Determine the [x, y] coordinate at the center of the cell enclosing the given text.  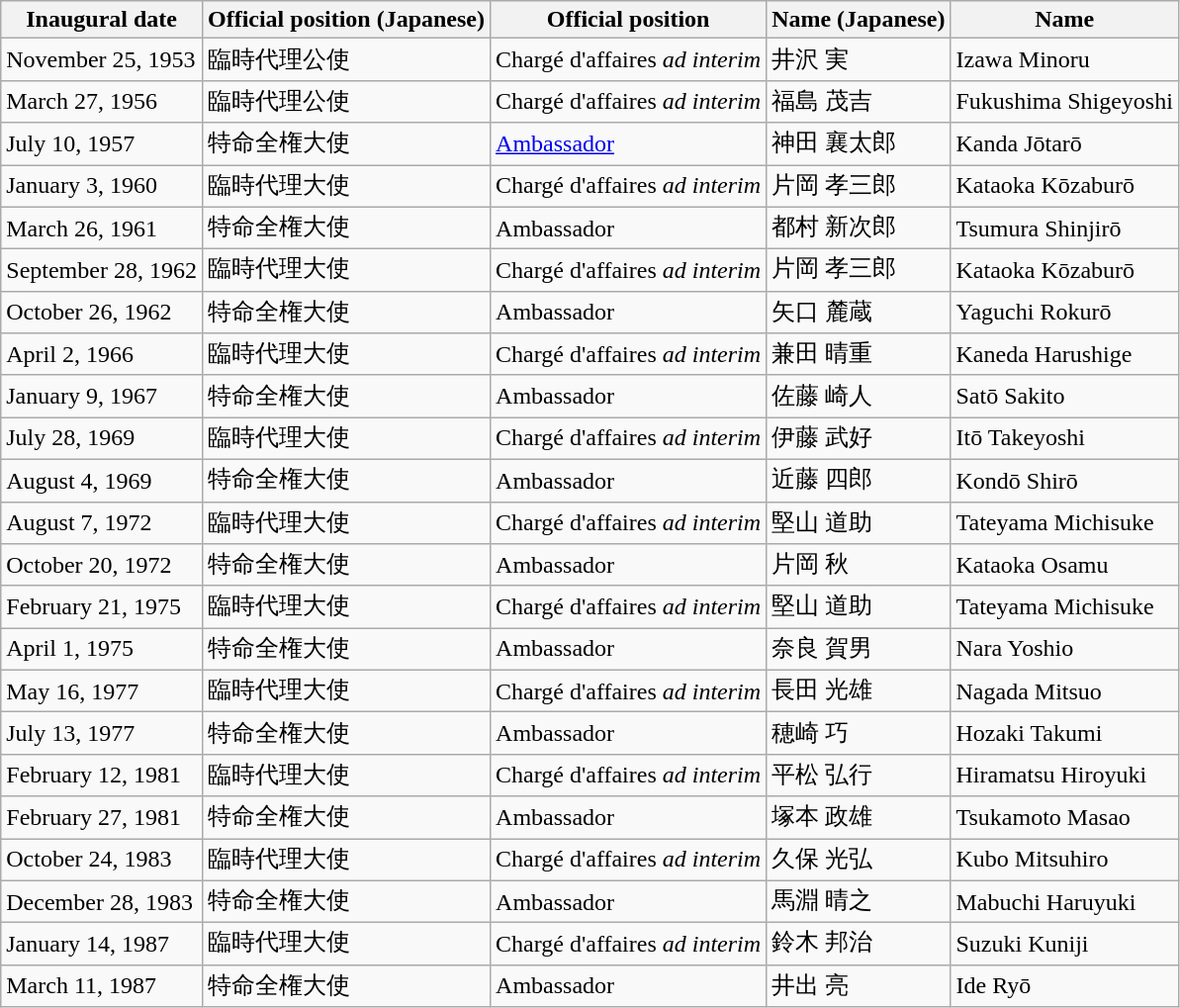
October 20, 1972 [102, 566]
February 27, 1981 [102, 817]
伊藤 武好 [859, 439]
Official position (Japanese) [346, 20]
平松 弘行 [859, 776]
Satō Sakito [1064, 396]
October 26, 1962 [102, 313]
January 9, 1967 [102, 396]
Kondō Shirō [1064, 481]
長田 光雄 [859, 690]
December 28, 1983 [102, 902]
March 11, 1987 [102, 985]
神田 襄太郎 [859, 144]
Kataoka Osamu [1064, 566]
Kaneda Harushige [1064, 354]
February 12, 1981 [102, 776]
Official position [629, 20]
穂崎 巧 [859, 734]
近藤 四郎 [859, 481]
January 3, 1960 [102, 186]
April 1, 1975 [102, 649]
都村 新次郎 [859, 228]
October 24, 1983 [102, 861]
March 26, 1961 [102, 228]
September 28, 1962 [102, 271]
佐藤 崎人 [859, 396]
Tsumura Shinjirō [1064, 228]
July 28, 1969 [102, 439]
Yaguchi Rokurō [1064, 313]
August 7, 1972 [102, 522]
鈴木 邦治 [859, 944]
Inaugural date [102, 20]
August 4, 1969 [102, 481]
January 14, 1987 [102, 944]
Kanda Jōtarō [1064, 144]
井沢 実 [859, 59]
Fukushima Shigeyoshi [1064, 101]
Mabuchi Haruyuki [1064, 902]
Hozaki Takumi [1064, 734]
November 25, 1953 [102, 59]
May 16, 1977 [102, 690]
Kubo Mitsuhiro [1064, 861]
July 13, 1977 [102, 734]
馬淵 晴之 [859, 902]
井出 亮 [859, 985]
久保 光弘 [859, 861]
Suzuki Kuniji [1064, 944]
福島 茂吉 [859, 101]
February 21, 1975 [102, 607]
塚本 政雄 [859, 817]
April 2, 1966 [102, 354]
奈良 賀男 [859, 649]
July 10, 1957 [102, 144]
Tsukamoto Masao [1064, 817]
片岡 秋 [859, 566]
Ide Ryō [1064, 985]
Nara Yoshio [1064, 649]
Nagada Mitsuo [1064, 690]
Name [1064, 20]
Izawa Minoru [1064, 59]
矢口 麓蔵 [859, 313]
Name (Japanese) [859, 20]
March 27, 1956 [102, 101]
Itō Takeyoshi [1064, 439]
Hiramatsu Hiroyuki [1064, 776]
兼田 晴重 [859, 354]
